Return [x, y] of the center of cell containing provided text 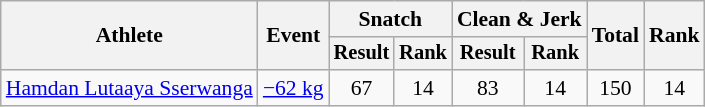
Snatch [390, 19]
Total [616, 36]
Clean & Jerk [520, 19]
150 [616, 88]
−62 kg [294, 88]
Event [294, 36]
Hamdan Lutaaya Sserwanga [130, 88]
Athlete [130, 36]
67 [362, 88]
83 [488, 88]
